Identify which cell holds the provided text, then report its (X, Y) central coordinate. 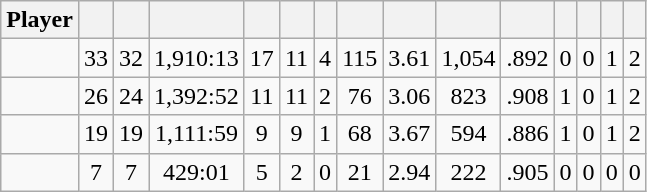
2.94 (410, 172)
3.61 (410, 58)
5 (262, 172)
115 (360, 58)
429:01 (197, 172)
.892 (528, 58)
68 (360, 134)
1,054 (468, 58)
33 (96, 58)
.905 (528, 172)
1,111:59 (197, 134)
3.67 (410, 134)
3.06 (410, 96)
17 (262, 58)
.908 (528, 96)
1,392:52 (197, 96)
26 (96, 96)
823 (468, 96)
4 (326, 58)
32 (132, 58)
.886 (528, 134)
76 (360, 96)
594 (468, 134)
1,910:13 (197, 58)
Player (40, 20)
21 (360, 172)
222 (468, 172)
24 (132, 96)
